Search for the cell housing the specified text and yield its (x, y) center coordinate. 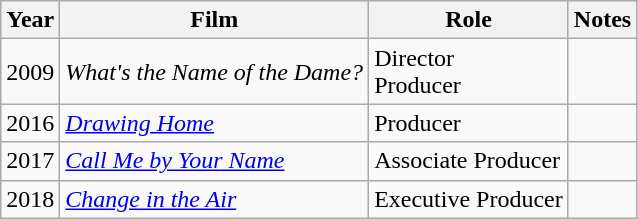
Drawing Home (214, 123)
2018 (30, 199)
What's the Name of the Dame? (214, 72)
Associate Producer (469, 161)
Call Me by Your Name (214, 161)
Year (30, 20)
2009 (30, 72)
Notes (602, 20)
Executive Producer (469, 199)
Film (214, 20)
Role (469, 20)
Change in the Air (214, 199)
DirectorProducer (469, 72)
Producer (469, 123)
2017 (30, 161)
2016 (30, 123)
